Output the [x, y] coordinate of the center of the cell containing the given text.  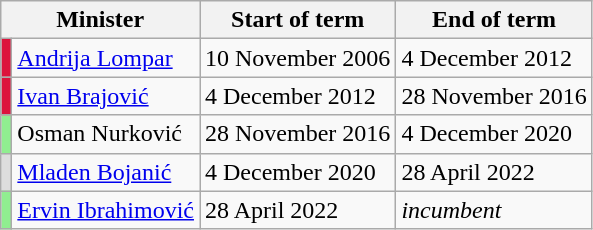
Minister [100, 20]
10 November 2006 [298, 58]
Mladen Bojanić [106, 172]
End of term [494, 20]
Ivan Brajović [106, 96]
incumbent [494, 210]
Ervin Ibrahimović [106, 210]
Osman Nurković [106, 134]
Start of term [298, 20]
Andrija Lompar [106, 58]
